Capture the cell that displays the provided text and extract its (X, Y) central coordinate. 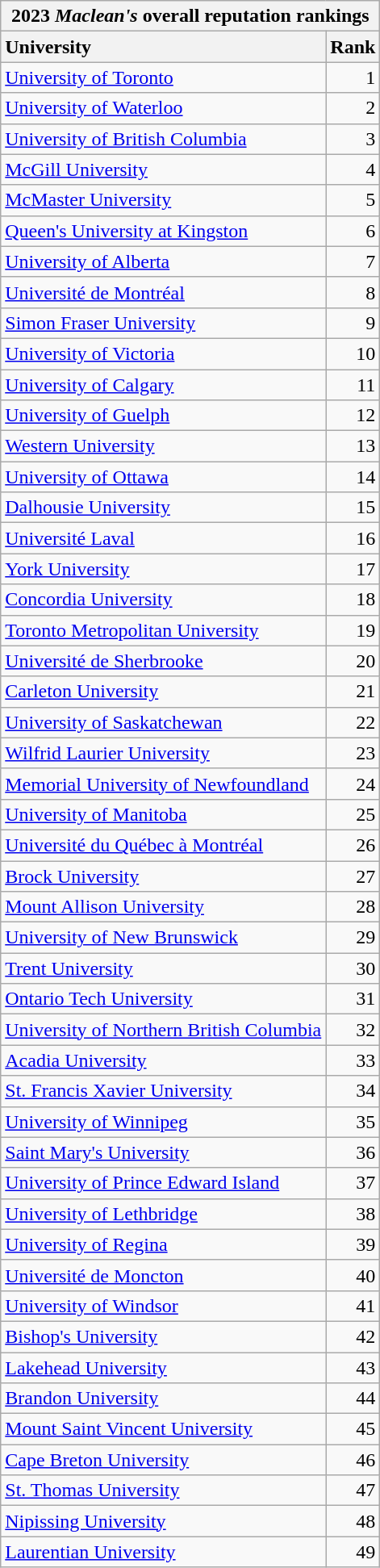
University of Windsor (163, 1306)
University of Toronto (163, 77)
University of Lethbridge (163, 1214)
43 (353, 1368)
49 (353, 1552)
Laurentian University (163, 1552)
45 (353, 1429)
17 (353, 569)
Wilfrid Laurier University (163, 753)
Mount Allison University (163, 907)
14 (353, 477)
Lakehead University (163, 1368)
University of Alberta (163, 261)
Brandon University (163, 1399)
University of New Brunswick (163, 938)
Mount Saint Vincent University (163, 1429)
Simon Fraser University (163, 323)
University of British Columbia (163, 139)
27 (353, 876)
University of Waterloo (163, 108)
13 (353, 446)
37 (353, 1183)
York University (163, 569)
University of Prince Edward Island (163, 1183)
30 (353, 968)
28 (353, 907)
31 (353, 999)
University of Calgary (163, 385)
University of Ottawa (163, 477)
19 (353, 630)
Université du Québec à Montréal (163, 845)
Bishop's University (163, 1336)
48 (353, 1521)
2 (353, 108)
McMaster University (163, 200)
Université Laval (163, 538)
University of Regina (163, 1244)
7 (353, 261)
Ontario Tech University (163, 999)
36 (353, 1152)
40 (353, 1275)
5 (353, 200)
25 (353, 814)
47 (353, 1491)
Carleton University (163, 692)
Acadia University (163, 1060)
34 (353, 1091)
32 (353, 1030)
University of Guelph (163, 416)
26 (353, 845)
Queen's University at Kingston (163, 231)
Saint Mary's University (163, 1152)
12 (353, 416)
Toronto Metropolitan University (163, 630)
4 (353, 169)
Concordia University (163, 600)
22 (353, 722)
10 (353, 353)
18 (353, 600)
46 (353, 1460)
29 (353, 938)
35 (353, 1122)
44 (353, 1399)
Cape Breton University (163, 1460)
23 (353, 753)
16 (353, 538)
39 (353, 1244)
University of Winnipeg (163, 1122)
University of Saskatchewan (163, 722)
Brock University (163, 876)
McGill University (163, 169)
24 (353, 784)
41 (353, 1306)
15 (353, 508)
University (163, 47)
2023 Maclean's overall reputation rankings (190, 16)
St. Thomas University (163, 1491)
Université de Montréal (163, 292)
38 (353, 1214)
Memorial University of Newfoundland (163, 784)
21 (353, 692)
Trent University (163, 968)
University of Northern British Columbia (163, 1030)
33 (353, 1060)
3 (353, 139)
Dalhousie University (163, 508)
Université de Moncton (163, 1275)
8 (353, 292)
Rank (353, 47)
Nipissing University (163, 1521)
20 (353, 661)
Western University (163, 446)
11 (353, 385)
University of Manitoba (163, 814)
9 (353, 323)
42 (353, 1336)
6 (353, 231)
University of Victoria (163, 353)
Université de Sherbrooke (163, 661)
1 (353, 77)
St. Francis Xavier University (163, 1091)
